Locate the cell with the specified text and output its [x, y] center coordinate. 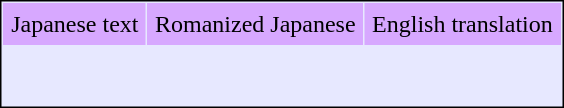
Romanized Japanese [256, 24]
Japanese text [75, 24]
English translation [463, 24]
